Locate the cell with the specified text and output its [x, y] center coordinate. 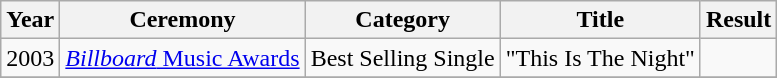
Best Selling Single [402, 58]
Billboard Music Awards [182, 58]
Category [402, 20]
"This Is The Night" [600, 58]
Title [600, 20]
2003 [30, 58]
Ceremony [182, 20]
Result [738, 20]
Year [30, 20]
